Provide the [x, y] coordinate of the cell's center where the given text is located.  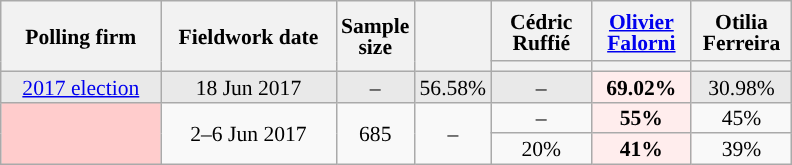
Samplesize [375, 36]
56.58% [452, 86]
55% [641, 118]
Polling firm [81, 36]
69.02% [641, 86]
2017 election [81, 86]
Otilia Ferreira [741, 31]
Cédric Ruffié [541, 31]
685 [375, 133]
20% [541, 150]
Olivier Falorni [641, 31]
18 Jun 2017 [248, 86]
Fieldwork date [248, 36]
41% [641, 150]
39% [741, 150]
30.98% [741, 86]
2–6 Jun 2017 [248, 133]
45% [741, 118]
